Provide the (X, Y) coordinate of the cell's center where the given text is located.  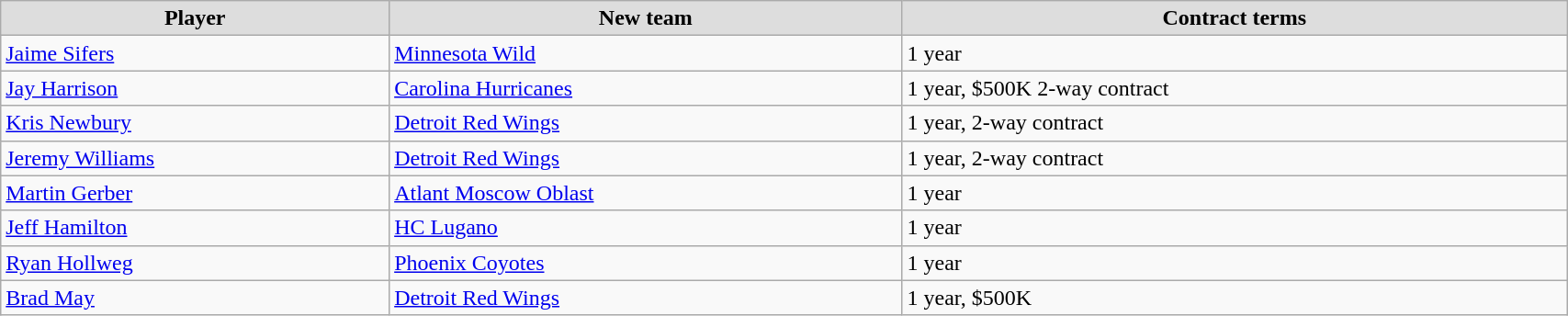
HC Lugano (646, 228)
1 year, $500K (1235, 298)
1 year, $500K 2-way contract (1235, 88)
Jaime Sifers (195, 53)
Jay Harrison (195, 88)
Carolina Hurricanes (646, 88)
Minnesota Wild (646, 53)
Player (195, 18)
Kris Newbury (195, 123)
Contract terms (1235, 18)
Jeff Hamilton (195, 228)
New team (646, 18)
Jeremy Williams (195, 158)
Phoenix Coyotes (646, 263)
Brad May (195, 298)
Ryan Hollweg (195, 263)
Martin Gerber (195, 193)
Atlant Moscow Oblast (646, 193)
